Extract the (x, y) coordinate from the center of the cell holding the provided text.  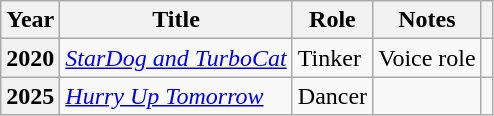
2020 (30, 58)
Notes (428, 20)
Role (332, 20)
Title (176, 20)
2025 (30, 96)
StarDog and TurboCat (176, 58)
Tinker (332, 58)
Year (30, 20)
Hurry Up Tomorrow (176, 96)
Dancer (332, 96)
Voice role (428, 58)
